Find where the given text appears and provide that cell's center as (x, y) coordinate. 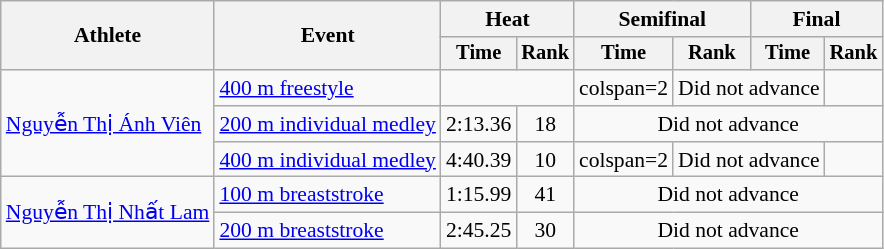
200 m breaststroke (328, 231)
Nguyễn Thị Ánh Viên (108, 124)
Heat (508, 19)
2:13.36 (478, 124)
2:45.25 (478, 231)
400 m individual medley (328, 160)
10 (545, 160)
Final (817, 19)
18 (545, 124)
Nguyễn Thị Nhất Lam (108, 212)
Athlete (108, 36)
Semifinal (662, 19)
1:15.99 (478, 195)
200 m individual medley (328, 124)
100 m breaststroke (328, 195)
Event (328, 36)
30 (545, 231)
4:40.39 (478, 160)
400 m freestyle (328, 88)
41 (545, 195)
